Return (X, Y) of the center of cell containing provided text 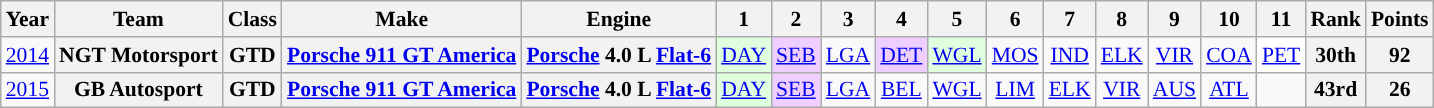
26 (1400, 90)
Engine (618, 19)
LIM (1016, 90)
1 (744, 19)
3 (848, 19)
Team (138, 19)
COA (1229, 55)
Make (402, 19)
2014 (28, 55)
30th (1336, 55)
MOS (1016, 55)
NGT Motorsport (138, 55)
IND (1070, 55)
8 (1122, 19)
2 (796, 19)
11 (1282, 19)
BEL (901, 90)
10 (1229, 19)
ATL (1229, 90)
7 (1070, 19)
2015 (28, 90)
5 (956, 19)
92 (1400, 55)
9 (1174, 19)
43rd (1336, 90)
Class (252, 19)
Year (28, 19)
AUS (1174, 90)
6 (1016, 19)
PET (1282, 55)
4 (901, 19)
Points (1400, 19)
GB Autosport (138, 90)
DET (901, 55)
Rank (1336, 19)
